Return the (x, y) coordinate for the center point of the cell that contains the specified text.  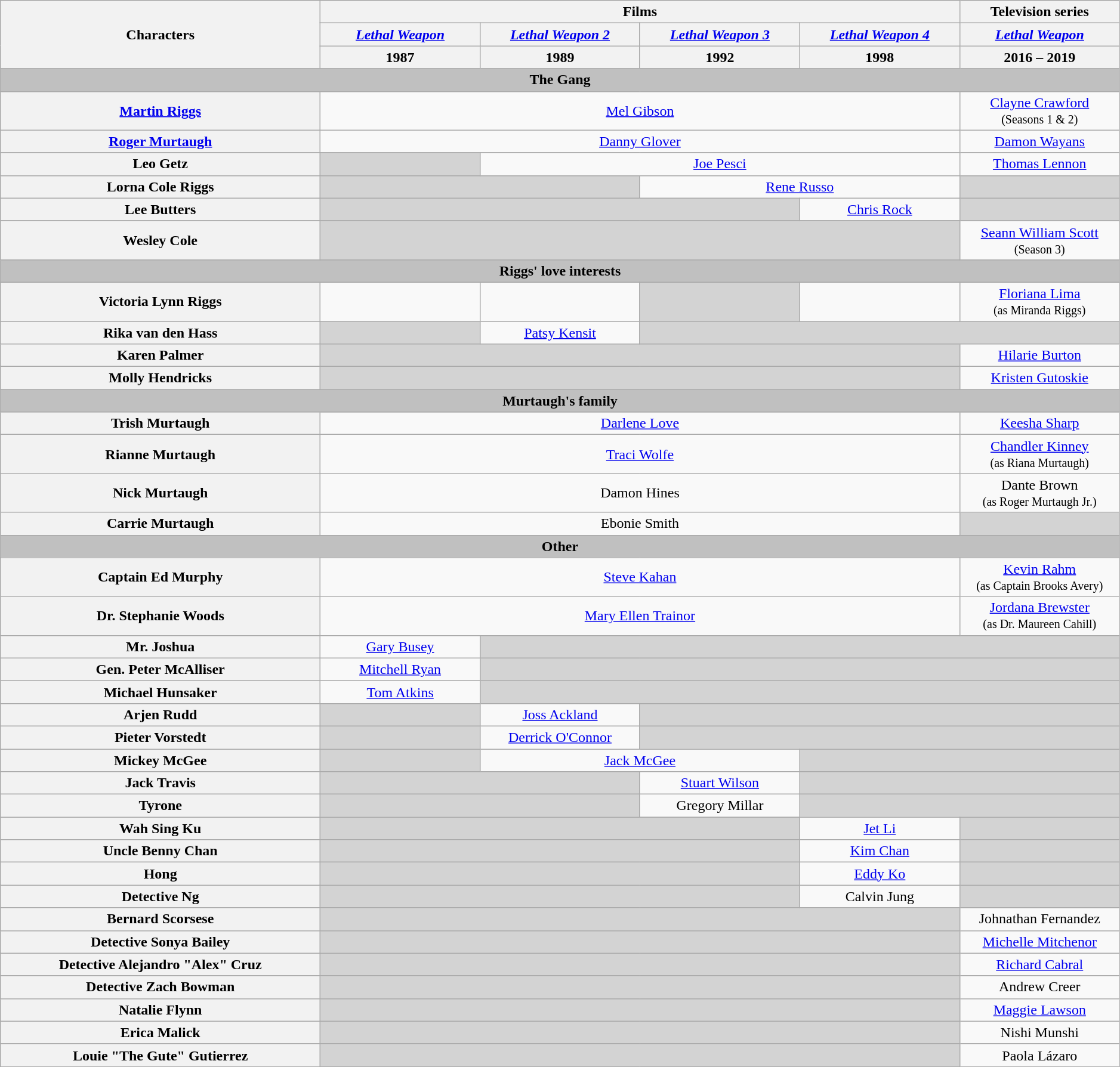
Leo Getz (161, 164)
Hong (161, 874)
Trish Murtaugh (161, 423)
Calvin Jung (880, 896)
Tyrone (161, 806)
Dr. Stephanie Woods (161, 616)
Kevin Rahm (as Captain Brooks Avery) (1039, 577)
Wesley Cole (161, 240)
Wah Sing Ku (161, 828)
Roger Murtaugh (161, 141)
1989 (560, 57)
The Gang (560, 80)
Clayne Crawford (Seasons 1 & 2) (1039, 111)
Rika van den Hass (161, 332)
Michael Hunsaker (161, 692)
Lethal Weapon 4 (880, 35)
Bernard Scorsese (161, 919)
Louie "The Gute" Gutierrez (161, 1055)
Eddy Ko (880, 874)
Mel Gibson (640, 111)
Murtaugh's family (560, 401)
1987 (400, 57)
1998 (880, 57)
Maggie Lawson (1039, 1010)
Other (560, 546)
Victoria Lynn Riggs (161, 302)
Damon Wayans (1039, 141)
Pieter Vorstedt (161, 737)
Hilarie Burton (1039, 355)
Andrew Creer (1039, 987)
Gregory Millar (720, 806)
Nishi Munshi (1039, 1032)
Kristen Gutoskie (1039, 378)
Lorna Cole Riggs (161, 187)
Jack Travis (161, 783)
2016 – 2019 (1039, 57)
Carrie Murtaugh (161, 524)
Gen. Peter McAlliser (161, 669)
Damon Hines (640, 493)
Jordana Brewster (as Dr. Maureen Cahill) (1039, 616)
Seann William Scott (Season 3) (1039, 240)
Derrick O'Connor (560, 737)
Karen Palmer (161, 355)
Thomas Lennon (1039, 164)
Tom Atkins (400, 692)
Detective Alejandro "Alex" Cruz (161, 964)
Mr. Joshua (161, 647)
Lethal Weapon 2 (560, 35)
Richard Cabral (1039, 964)
Rianne Murtaugh (161, 454)
Darlene Love (640, 423)
Johnathan Fernandez (1039, 919)
Erica Malick (161, 1032)
Characters (161, 35)
Arjen Rudd (161, 715)
Lee Butters (161, 209)
Patsy Kensit (560, 332)
Captain Ed Murphy (161, 577)
Uncle Benny Chan (161, 851)
Films (640, 12)
Joe Pesci (720, 164)
Jack McGee (640, 760)
Steve Kahan (640, 577)
Dante Brown (as Roger Murtaugh Jr.) (1039, 493)
Detective Zach Bowman (161, 987)
Detective Ng (161, 896)
Stuart Wilson (720, 783)
Keesha Sharp (1039, 423)
Molly Hendricks (161, 378)
Mitchell Ryan (400, 669)
Natalie Flynn (161, 1010)
Nick Murtaugh (161, 493)
Joss Ackland (560, 715)
Paola Lázaro (1039, 1055)
Rene Russo (800, 187)
Martin Riggs (161, 111)
Traci Wolfe (640, 454)
Mickey McGee (161, 760)
Mary Ellen Trainor (640, 616)
Michelle Mitchenor (1039, 942)
Floriana Lima (as Miranda Riggs) (1039, 302)
Kim Chan (880, 851)
Danny Glover (640, 141)
Chris Rock (880, 209)
Ebonie Smith (640, 524)
Jet Li (880, 828)
Gary Busey (400, 647)
Lethal Weapon 3 (720, 35)
Detective Sonya Bailey (161, 942)
Riggs' love interests (560, 271)
Television series (1039, 12)
Chandler Kinney (as Riana Murtaugh) (1039, 454)
1992 (720, 57)
